Capture the cell that displays the provided text and extract its [x, y] central coordinate. 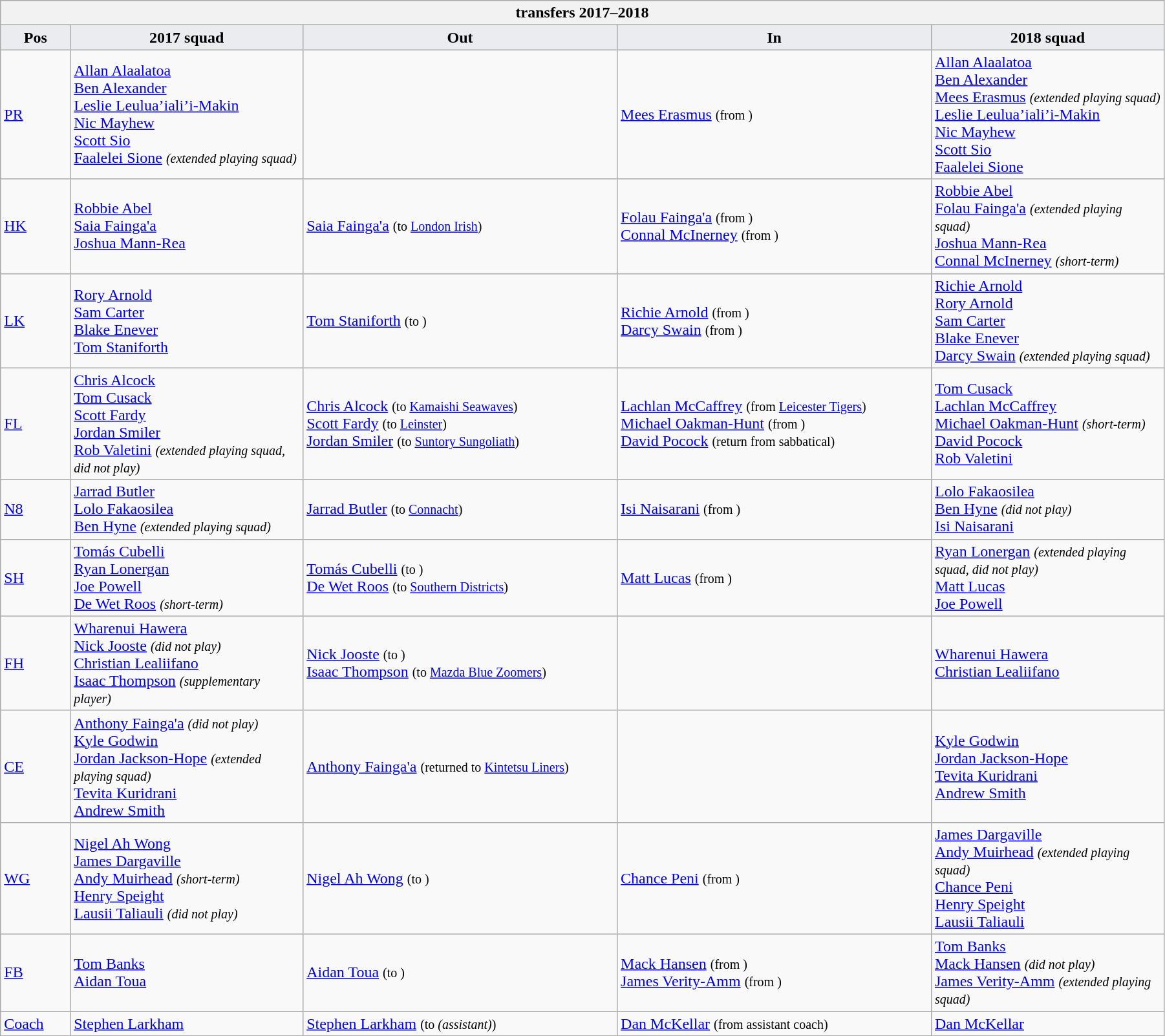
transfers 2017–2018 [582, 13]
Dan McKellar [1047, 1023]
PR [36, 114]
Tomás Cubelli Ryan Lonergan Joe Powell De Wet Roos (short-term) [187, 578]
Isi Naisarani (from ) [775, 509]
2018 squad [1047, 37]
Out [460, 37]
Aidan Toua (to ) [460, 972]
Pos [36, 37]
Kyle Godwin Jordan Jackson-Hope Tevita Kuridrani Andrew Smith [1047, 766]
Saia Fainga'a (to London Irish) [460, 226]
Lachlan McCaffrey (from Leicester Tigers) Michael Oakman-Hunt (from ) David Pocock (return from sabbatical) [775, 424]
Tom Staniforth (to ) [460, 321]
Nigel Ah Wong (to ) [460, 878]
N8 [36, 509]
HK [36, 226]
Wharenui Hawera Nick Jooste (did not play) Christian Lealiifano Isaac Thompson (supplementary player) [187, 663]
Chance Peni (from ) [775, 878]
Mack Hansen (from ) James Verity-Amm (from ) [775, 972]
Richie Arnold (from ) Darcy Swain (from ) [775, 321]
In [775, 37]
Anthony Fainga'a (did not play) Kyle Godwin Jordan Jackson-Hope (extended playing squad) Tevita Kuridrani Andrew Smith [187, 766]
Mees Erasmus (from ) [775, 114]
James Dargaville Andy Muirhead (extended playing squad) Chance Peni Henry Speight Lausii Taliauli [1047, 878]
Allan Alaalatoa Ben Alexander Mees Erasmus (extended playing squad) Leslie Leulua’iali’i-Makin Nic Mayhew Scott Sio Faalelei Sione [1047, 114]
Chris Alcock (to Kamaishi Seawaves) Scott Fardy (to Leinster) Jordan Smiler (to Suntory Sungoliath) [460, 424]
Allan Alaalatoa Ben Alexander Leslie Leulua’iali’i-Makin Nic Mayhew Scott Sio Faalelei Sione (extended playing squad) [187, 114]
Jarrad Butler (to Connacht) [460, 509]
Richie Arnold Rory Arnold Sam Carter Blake Enever Darcy Swain (extended playing squad) [1047, 321]
Stephen Larkham (to (assistant)) [460, 1023]
Robbie Abel Saia Fainga'a Joshua Mann-Rea [187, 226]
FH [36, 663]
Nigel Ah Wong James Dargaville Andy Muirhead (short-term) Henry Speight Lausii Taliauli (did not play) [187, 878]
Lolo Fakaosilea Ben Hyne (did not play) Isi Naisarani [1047, 509]
Anthony Fainga'a (returned to Kintetsu Liners) [460, 766]
Folau Fainga'a (from ) Connal McInerney (from ) [775, 226]
CE [36, 766]
SH [36, 578]
Tom Cusack Lachlan McCaffrey Michael Oakman-Hunt (short-term) David Pocock Rob Valetini [1047, 424]
Chris Alcock Tom Cusack Scott Fardy Jordan Smiler Rob Valetini (extended playing squad, did not play) [187, 424]
Matt Lucas (from ) [775, 578]
Wharenui Hawera Christian Lealiifano [1047, 663]
Jarrad Butler Lolo Fakaosilea Ben Hyne (extended playing squad) [187, 509]
FL [36, 424]
Robbie Abel Folau Fainga'a (extended playing squad) Joshua Mann-Rea Connal McInerney (short-term) [1047, 226]
LK [36, 321]
Tom Banks Mack Hansen (did not play) James Verity-Amm (extended playing squad) [1047, 972]
Tomás Cubelli (to ) De Wet Roos (to Southern Districts) [460, 578]
Coach [36, 1023]
WG [36, 878]
Rory Arnold Sam Carter Blake Enever Tom Staniforth [187, 321]
Tom Banks Aidan Toua [187, 972]
2017 squad [187, 37]
Dan McKellar (from assistant coach) [775, 1023]
Ryan Lonergan (extended playing squad, did not play) Matt Lucas Joe Powell [1047, 578]
FB [36, 972]
Nick Jooste (to ) Isaac Thompson (to Mazda Blue Zoomers) [460, 663]
Stephen Larkham [187, 1023]
